Capture the cell that displays the provided text and extract its [x, y] central coordinate. 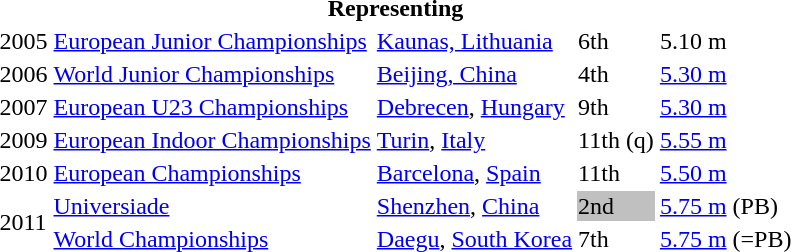
European Indoor Championships [212, 140]
2nd [616, 206]
European U23 Championships [212, 107]
European Junior Championships [212, 41]
Beijing, China [474, 74]
4th [616, 74]
11th (q) [616, 140]
Barcelona, Spain [474, 173]
World Junior Championships [212, 74]
European Championships [212, 173]
11th [616, 173]
Universiade [212, 206]
Shenzhen, China [474, 206]
Debrecen, Hungary [474, 107]
Kaunas, Lithuania [474, 41]
6th [616, 41]
9th [616, 107]
Turin, Italy [474, 140]
